Pinpoint the cell where the given text exists, returning its [X, Y] midpoint coordinate. 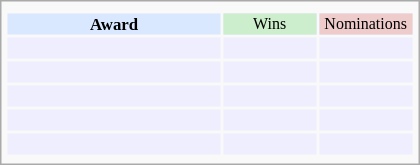
Nominations [366, 24]
Wins [270, 24]
Award [114, 24]
